Extract the (X, Y) coordinate from the center of the cell holding the provided text.  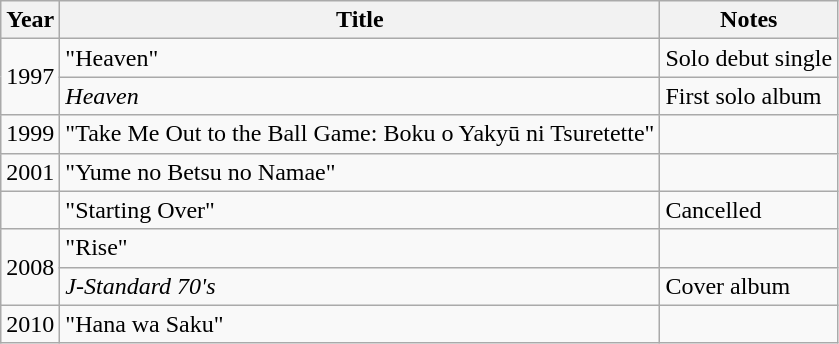
Heaven (360, 96)
Solo debut single (749, 58)
Cover album (749, 286)
Year (30, 20)
Title (360, 20)
2008 (30, 267)
"Yume no Betsu no Namae" (360, 172)
"Take Me Out to the Ball Game: Boku o Yakyū ni Tsuretette" (360, 134)
Cancelled (749, 210)
1997 (30, 77)
1999 (30, 134)
"Heaven" (360, 58)
"Starting Over" (360, 210)
Notes (749, 20)
"Hana wa Saku" (360, 324)
2001 (30, 172)
"Rise" (360, 248)
J-Standard 70's (360, 286)
First solo album (749, 96)
2010 (30, 324)
